Find where the given text appears and provide that cell's center as (X, Y) coordinate. 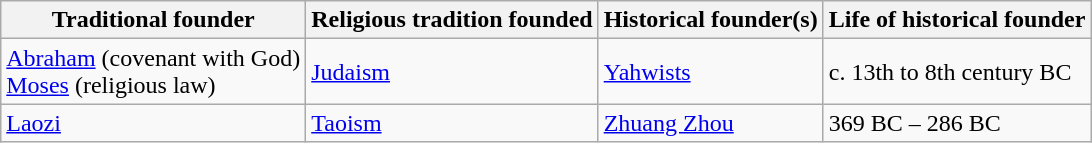
Taoism (452, 123)
Historical founder(s) (710, 20)
Life of historical founder (957, 20)
c. 13th to 8th century BC (957, 72)
369 BC – 286 BC (957, 123)
Traditional founder (154, 20)
Zhuang Zhou (710, 123)
Laozi (154, 123)
Judaism (452, 72)
Abraham (covenant with God)Moses (religious law) (154, 72)
Yahwists (710, 72)
Religious tradition founded (452, 20)
